Identify which cell holds the provided text, then report its [X, Y] central coordinate. 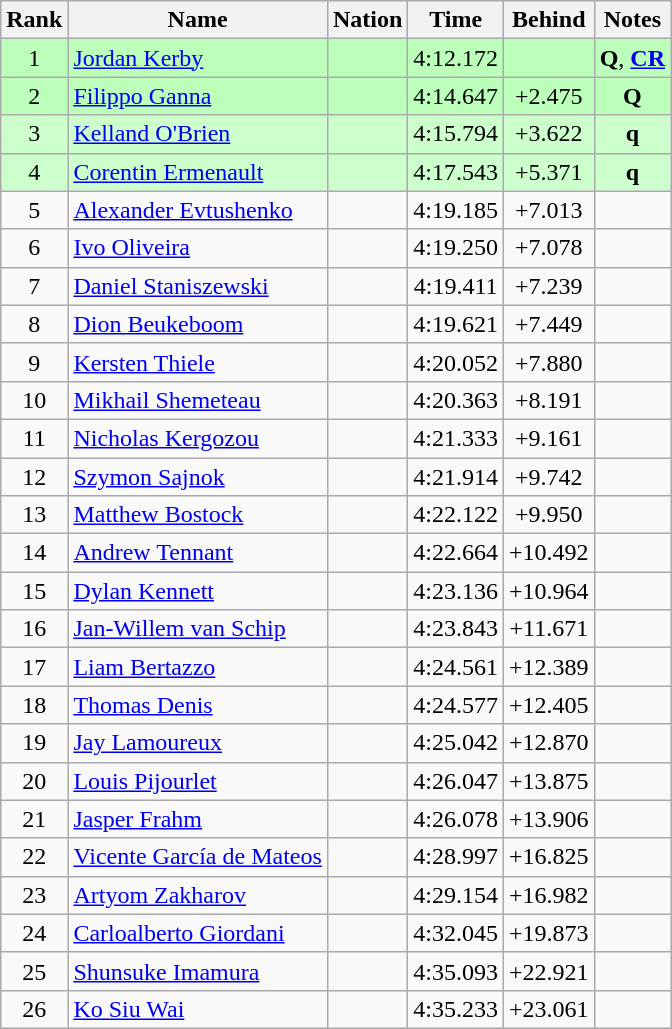
Louis Pijourlet [198, 781]
4:23.843 [456, 629]
Filippo Ganna [198, 96]
Artyom Zakharov [198, 895]
10 [34, 400]
Daniel Staniszewski [198, 286]
7 [34, 286]
24 [34, 933]
17 [34, 667]
18 [34, 705]
8 [34, 324]
2 [34, 96]
+7.880 [550, 362]
9 [34, 362]
Jordan Kerby [198, 58]
4:26.078 [456, 819]
23 [34, 895]
+10.964 [550, 591]
4:15.794 [456, 134]
+5.371 [550, 172]
Alexander Evtushenko [198, 210]
6 [34, 248]
25 [34, 971]
3 [34, 134]
Vicente García de Mateos [198, 857]
4 [34, 172]
+11.671 [550, 629]
+12.405 [550, 705]
+2.475 [550, 96]
13 [34, 515]
+10.492 [550, 553]
Name [198, 20]
+22.921 [550, 971]
Notes [632, 20]
14 [34, 553]
+7.078 [550, 248]
19 [34, 743]
4:35.233 [456, 1009]
4:35.093 [456, 971]
Behind [550, 20]
4:19.250 [456, 248]
11 [34, 438]
4:19.185 [456, 210]
Mikhail Shemeteau [198, 400]
22 [34, 857]
4:19.621 [456, 324]
Q [632, 96]
4:26.047 [456, 781]
5 [34, 210]
4:29.154 [456, 895]
Dylan Kennett [198, 591]
4:14.647 [456, 96]
Andrew Tennant [198, 553]
4:24.561 [456, 667]
Dion Beukeboom [198, 324]
12 [34, 477]
4:23.136 [456, 591]
Kersten Thiele [198, 362]
Q, CR [632, 58]
4:12.172 [456, 58]
+12.389 [550, 667]
4:19.411 [456, 286]
+7.013 [550, 210]
Kelland O'Brien [198, 134]
+9.161 [550, 438]
Nicholas Kergozou [198, 438]
Thomas Denis [198, 705]
Corentin Ermenault [198, 172]
4:22.122 [456, 515]
15 [34, 591]
+13.906 [550, 819]
+19.873 [550, 933]
Liam Bertazzo [198, 667]
4:21.333 [456, 438]
+13.875 [550, 781]
Matthew Bostock [198, 515]
Jasper Frahm [198, 819]
Rank [34, 20]
+7.239 [550, 286]
1 [34, 58]
Nation [367, 20]
21 [34, 819]
4:28.997 [456, 857]
16 [34, 629]
Szymon Sajnok [198, 477]
+9.742 [550, 477]
Ivo Oliveira [198, 248]
4:20.052 [456, 362]
+9.950 [550, 515]
Jay Lamoureux [198, 743]
Time [456, 20]
Ko Siu Wai [198, 1009]
+8.191 [550, 400]
4:22.664 [456, 553]
26 [34, 1009]
4:24.577 [456, 705]
20 [34, 781]
4:20.363 [456, 400]
4:25.042 [456, 743]
+7.449 [550, 324]
+23.061 [550, 1009]
Jan-Willem van Schip [198, 629]
+16.982 [550, 895]
+3.622 [550, 134]
4:32.045 [456, 933]
Shunsuke Imamura [198, 971]
+12.870 [550, 743]
4:21.914 [456, 477]
4:17.543 [456, 172]
Carloalberto Giordani [198, 933]
+16.825 [550, 857]
